Return [X, Y] of the center of cell containing provided text 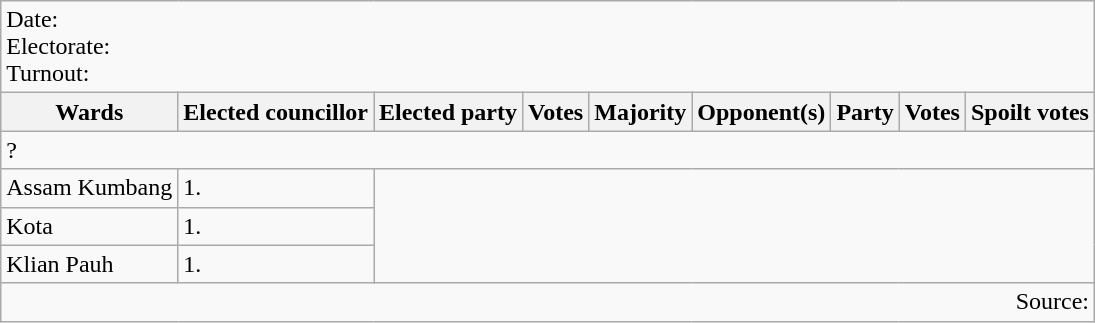
Wards [90, 112]
Date: Electorate: Turnout: [548, 47]
Assam Kumbang [90, 188]
Kota [90, 226]
Elected councillor [276, 112]
Klian Pauh [90, 264]
Spoilt votes [1030, 112]
Elected party [448, 112]
Source: [548, 302]
Party [865, 112]
? [548, 150]
Majority [640, 112]
Opponent(s) [762, 112]
